Determine the (x, y) coordinate at the center of the cell enclosing the given text.  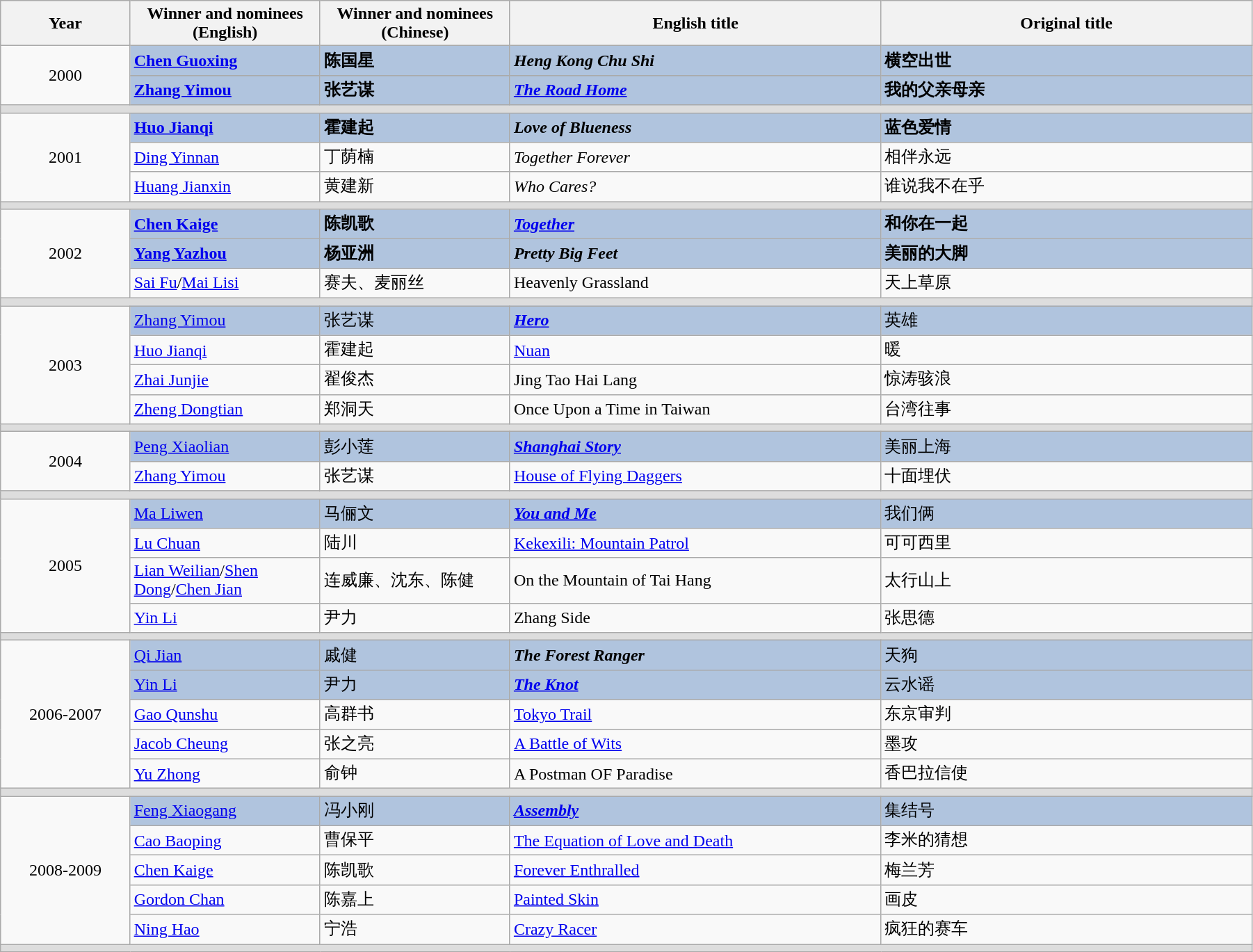
可可西里 (1067, 544)
马俪文 (414, 513)
Shanghai Story (695, 446)
相伴永远 (1067, 157)
香巴拉信使 (1067, 773)
Kekexili: Mountain Patrol (695, 544)
2005 (65, 566)
Zhang Side (695, 618)
Zhai Junjie (225, 380)
Once Upon a Time in Taiwan (695, 409)
You and Me (695, 513)
Lu Chuan (225, 544)
郑洞天 (414, 409)
Winner and nominees(Chinese) (414, 24)
Cao Baoping (225, 840)
墨攻 (1067, 744)
疯狂的赛车 (1067, 929)
冯小刚 (414, 811)
英雄 (1067, 321)
我们俩 (1067, 513)
太行山上 (1067, 580)
Painted Skin (695, 900)
Jing Tao Hai Lang (695, 380)
Zheng Dongtian (225, 409)
2002 (65, 254)
谁说我不在乎 (1067, 186)
Together (695, 224)
2003 (65, 365)
惊涛骇浪 (1067, 380)
丁荫楠 (414, 157)
宁浩 (414, 929)
The Forest Ranger (695, 655)
Chen Guoxing (225, 61)
梅兰芳 (1067, 871)
2001 (65, 157)
The Road Home (695, 90)
Ning Hao (225, 929)
Winner and nominees(English) (225, 24)
The Equation of Love and Death (695, 840)
曹保平 (414, 840)
陈嘉上 (414, 900)
2000 (65, 75)
Love of Blueness (695, 128)
2006-2007 (65, 715)
Hero (695, 321)
Crazy Racer (695, 929)
Year (65, 24)
蓝色爱情 (1067, 128)
彭小莲 (414, 446)
Peng Xiaolian (225, 446)
Heavenly Grassland (695, 284)
Qi Jian (225, 655)
Nuan (695, 350)
十面埋伏 (1067, 476)
张思德 (1067, 618)
A Postman OF Paradise (695, 773)
黄建新 (414, 186)
Original title (1067, 24)
Who Cares? (695, 186)
张之亮 (414, 744)
李米的猜想 (1067, 840)
Sai Fu/Mai Lisi (225, 284)
集结号 (1067, 811)
Pretty Big Feet (695, 253)
Gao Qunshu (225, 715)
Ding Yinnan (225, 157)
连威廉、沈东、陈健 (414, 580)
画皮 (1067, 900)
Assembly (695, 811)
Jacob Cheung (225, 744)
Together Forever (695, 157)
A Battle of Wits (695, 744)
Yu Zhong (225, 773)
Feng Xiaogang (225, 811)
Lian Weilian/Shen Dong/Chen Jian (225, 580)
天上草原 (1067, 284)
赛夫、麦丽丝 (414, 284)
On the Mountain of Tai Hang (695, 580)
Yang Yazhou (225, 253)
Huang Jianxin (225, 186)
高群书 (414, 715)
陆川 (414, 544)
美丽的大脚 (1067, 253)
Gordon Chan (225, 900)
陈国星 (414, 61)
Forever Enthralled (695, 871)
东京审判 (1067, 715)
我的父亲母亲 (1067, 90)
云水谣 (1067, 684)
横空出世 (1067, 61)
暖 (1067, 350)
Ma Liwen (225, 513)
The Knot (695, 684)
Heng Kong Chu Shi (695, 61)
English title (695, 24)
House of Flying Daggers (695, 476)
美丽上海 (1067, 446)
和你在一起 (1067, 224)
Tokyo Trail (695, 715)
翟俊杰 (414, 380)
俞钟 (414, 773)
杨亚洲 (414, 253)
天狗 (1067, 655)
2004 (65, 462)
2008-2009 (65, 871)
戚健 (414, 655)
台湾往事 (1067, 409)
